Scan for the cell matching the given text and deliver its (x, y) coordinate at center. 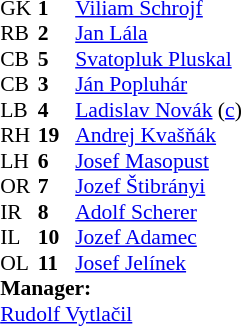
4 (57, 110)
6 (57, 161)
RB (19, 33)
RH (19, 135)
LB (19, 110)
IL (19, 237)
LH (19, 161)
3 (57, 85)
2 (57, 33)
OR (19, 187)
7 (57, 187)
8 (57, 212)
19 (57, 135)
IR (19, 212)
10 (57, 237)
5 (57, 59)
11 (57, 263)
OL (19, 263)
